Detect which cell encompasses the target text, then output its [X, Y] center coordinate. 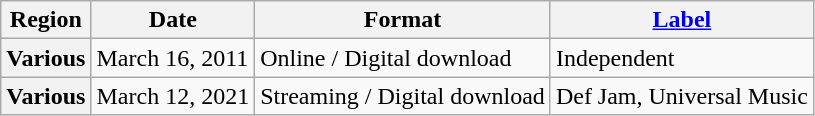
Independent [682, 58]
Date [173, 20]
Label [682, 20]
Region [46, 20]
Format [403, 20]
Def Jam, Universal Music [682, 96]
Streaming / Digital download [403, 96]
Online / Digital download [403, 58]
March 12, 2021 [173, 96]
March 16, 2011 [173, 58]
